Extract the (X, Y) coordinate from the center of the cell holding the provided text.  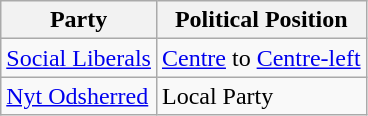
Centre to Centre-left (261, 58)
Local Party (261, 96)
Political Position (261, 20)
Nyt Odsherred (79, 96)
Party (79, 20)
Social Liberals (79, 58)
